Identify which cell holds the provided text, then report its (X, Y) central coordinate. 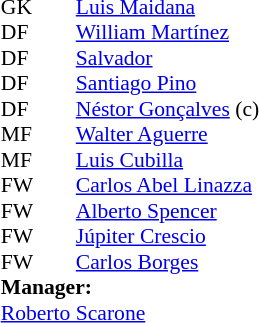
Manager: (130, 287)
Carlos Abel Linazza (168, 185)
Carlos Borges (168, 262)
Walter Aguerre (168, 135)
Néstor Gonçalves (c) (168, 109)
Alberto Spencer (168, 211)
William Martínez (168, 33)
Luis Cubilla (168, 160)
Júpiter Crescio (168, 237)
Salvador (168, 58)
Santiago Pino (168, 83)
